For the text-containing cell, return its midpoint in [x, y] coordinate format. 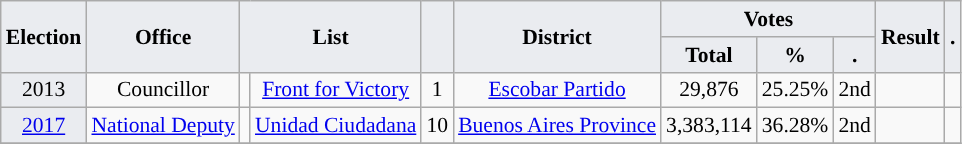
List [331, 36]
% [796, 55]
25.25% [796, 90]
2013 [44, 90]
Buenos Aires Province [557, 126]
National Deputy [162, 126]
2017 [44, 126]
Unidad Ciudadana [336, 126]
Office [162, 36]
Councillor [162, 90]
10 [437, 126]
Election [44, 36]
1 [437, 90]
29,876 [709, 90]
36.28% [796, 126]
District [557, 36]
Votes [768, 19]
Result [910, 36]
Escobar Partido [557, 90]
Total [709, 55]
Front for Victory [336, 90]
3,383,114 [709, 126]
